Determine the [X, Y] coordinate at the center of the cell enclosing the given text.  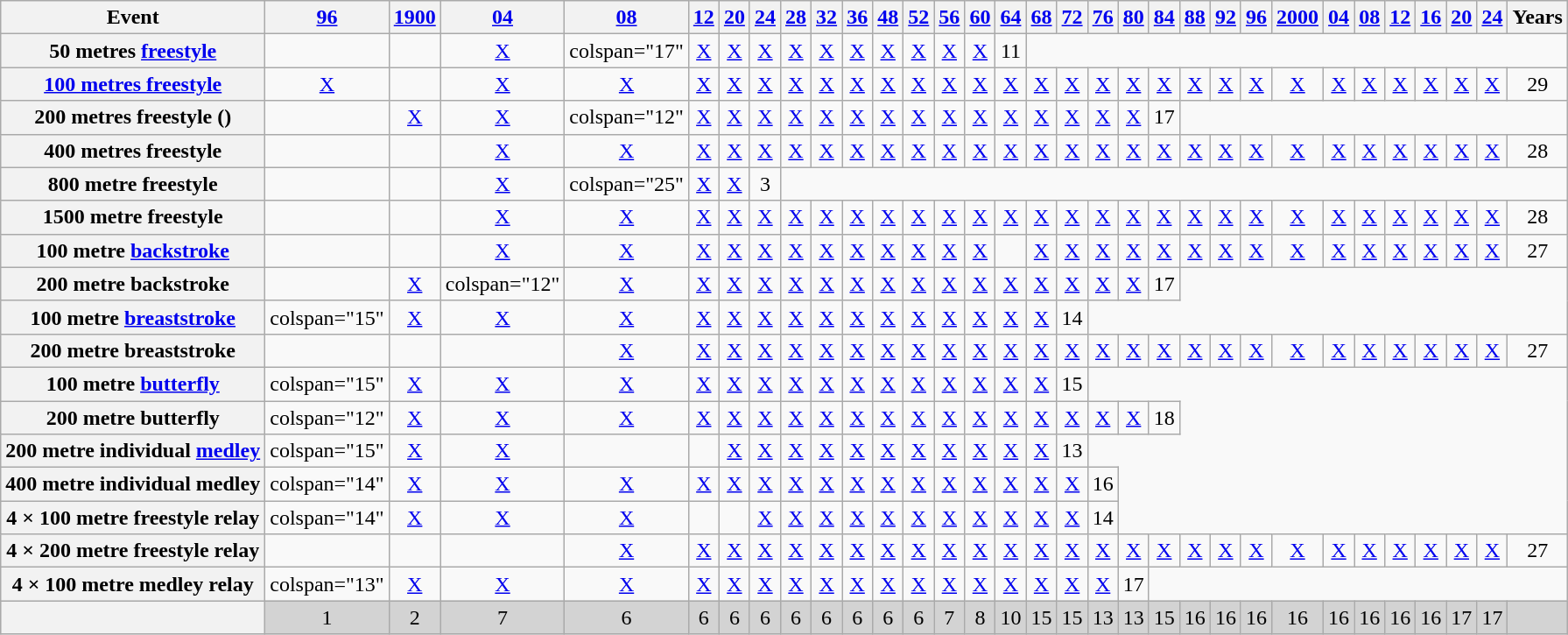
8 [981, 617]
400 metre individual medley [133, 484]
48 [888, 18]
Years [1537, 18]
32 [826, 18]
2 [415, 617]
100 metre breaststroke [133, 317]
10 [1010, 617]
200 metre backstroke [133, 284]
56 [949, 18]
18 [1164, 418]
76 [1103, 18]
52 [919, 18]
100 metres freestyle [133, 84]
3 [765, 184]
1500 metre freestyle [133, 217]
80 [1133, 18]
colspan="13" [327, 584]
4 × 100 metre medley relay [133, 584]
29 [1537, 84]
92 [1226, 18]
200 metre individual medley [133, 451]
60 [981, 18]
88 [1194, 18]
colspan="25" [627, 184]
200 metre butterfly [133, 418]
1900 [415, 18]
100 metre butterfly [133, 384]
100 metre backstroke [133, 250]
800 metre freestyle [133, 184]
400 metres freestyle [133, 151]
2000 [1297, 18]
11 [1010, 51]
1 [327, 617]
68 [1042, 18]
36 [858, 18]
72 [1072, 18]
Event [133, 18]
200 metre breaststroke [133, 350]
4 × 100 metre freestyle relay [133, 518]
64 [1010, 18]
50 metres freestyle [133, 51]
colspan="17" [627, 51]
4 × 200 metre freestyle relay [133, 551]
84 [1164, 18]
200 metres freestyle () [133, 117]
